Scan for the cell matching the given text and deliver its [X, Y] coordinate at center. 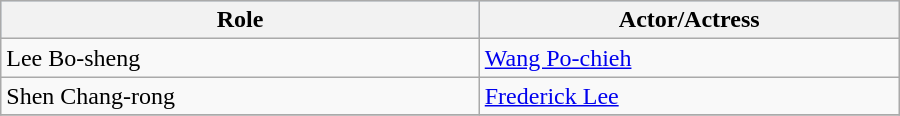
Wang Po-chieh [689, 58]
Actor/Actress [689, 20]
Lee Bo-sheng [240, 58]
Role [240, 20]
Shen Chang-rong [240, 96]
Frederick Lee [689, 96]
